Determine the [X, Y] coordinate at the center of the cell enclosing the given text.  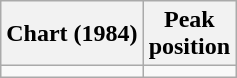
Peakposition [189, 34]
Chart (1984) [72, 34]
